Find where the given text appears and provide that cell's center as (x, y) coordinate. 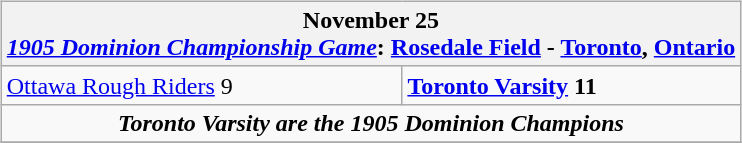
Toronto Varsity 11 (572, 85)
Ottawa Rough Riders 9 (202, 85)
November 251905 Dominion Championship Game: Rosedale Field - Toronto, Ontario (370, 34)
Toronto Varsity are the 1905 Dominion Champions (370, 123)
